Pinpoint the cell where the given text exists, returning its [x, y] midpoint coordinate. 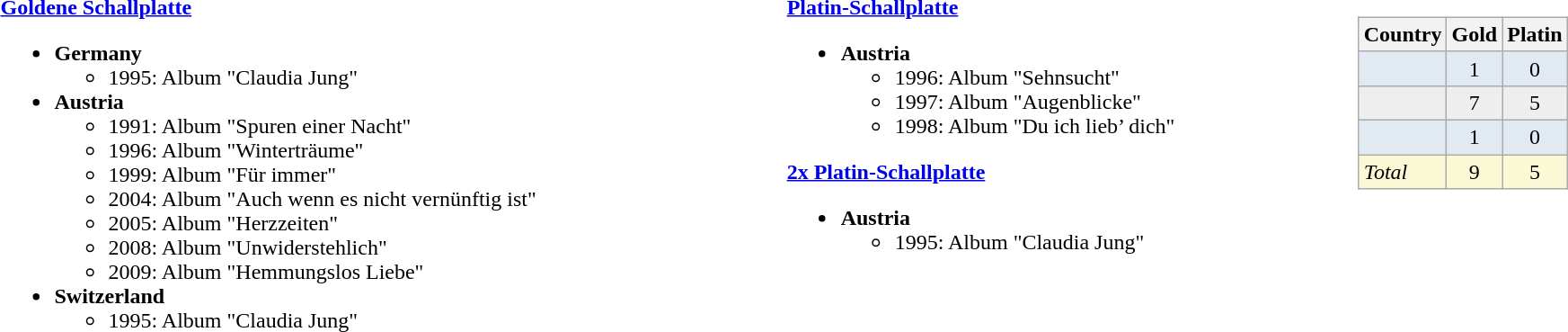
7 [1475, 103]
Total [1403, 172]
Platin [1535, 34]
Country [1403, 34]
9 [1475, 172]
Gold [1475, 34]
